Find where the given text appears and provide that cell's center as (X, Y) coordinate. 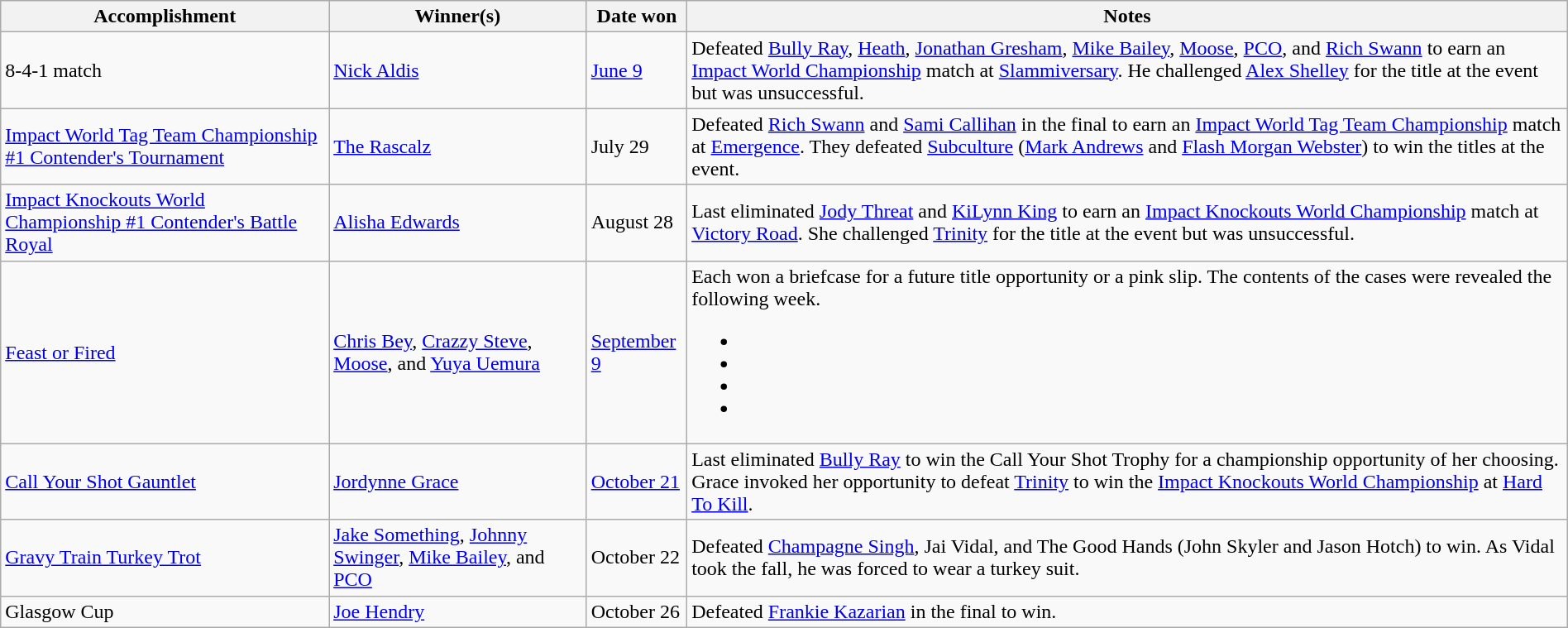
Accomplishment (165, 17)
Impact Knockouts World Championship #1 Contender's Battle Royal (165, 223)
Gravy Train Turkey Trot (165, 558)
Feast or Fired (165, 352)
Glasgow Cup (165, 611)
Jordynne Grace (458, 482)
Each won a briefcase for a future title opportunity or a pink slip. The contents of the cases were revealed the following week. (1128, 352)
July 29 (637, 146)
Jake Something, Johnny Swinger, Mike Bailey, and PCO (458, 558)
Joe Hendry (458, 611)
September 9 (637, 352)
8-4-1 match (165, 70)
Nick Aldis (458, 70)
Chris Bey, Crazzy Steve, Moose, and Yuya Uemura (458, 352)
Winner(s) (458, 17)
The Rascalz (458, 146)
Defeated Frankie Kazarian in the final to win. (1128, 611)
Date won (637, 17)
Call Your Shot Gauntlet (165, 482)
June 9 (637, 70)
Alisha Edwards (458, 223)
October 22 (637, 558)
Impact World Tag Team Championship #1 Contender's Tournament (165, 146)
August 28 (637, 223)
October 21 (637, 482)
October 26 (637, 611)
Notes (1128, 17)
